Pinpoint the cell where the given text exists, returning its [x, y] midpoint coordinate. 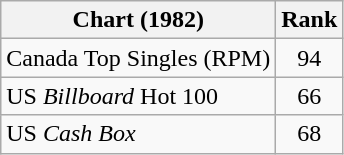
Canada Top Singles (RPM) [138, 58]
66 [310, 96]
68 [310, 134]
US Billboard Hot 100 [138, 96]
Chart (1982) [138, 20]
US Cash Box [138, 134]
94 [310, 58]
Rank [310, 20]
